From the cell containing the given text, extract its center point as (X, Y) coordinate. 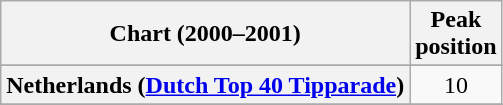
Chart (2000–2001) (206, 34)
10 (456, 85)
Netherlands (Dutch Top 40 Tipparade) (206, 85)
Peakposition (456, 34)
